Extract the [x, y] coordinate from the center of the cell holding the provided text.  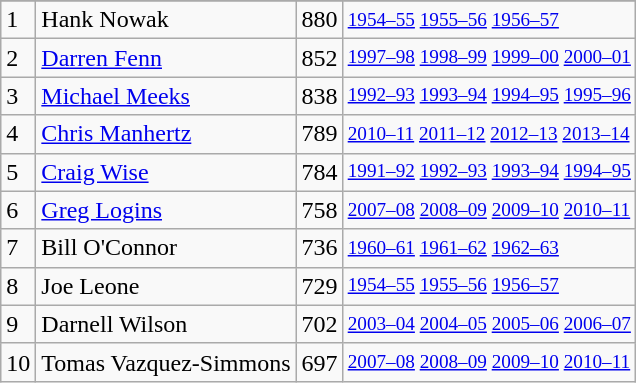
1992–93 1993–94 1994–95 1995–96 [489, 96]
2003–04 2004–05 2005–06 2006–07 [489, 324]
736 [320, 248]
Greg Logins [166, 210]
9 [18, 324]
Craig Wise [166, 172]
1960–61 1961–62 1962–63 [489, 248]
789 [320, 134]
852 [320, 58]
10 [18, 362]
5 [18, 172]
4 [18, 134]
Bill O'Connor [166, 248]
Darren Fenn [166, 58]
Michael Meeks [166, 96]
2010–11 2011–12 2012–13 2013–14 [489, 134]
Hank Nowak [166, 20]
Darnell Wilson [166, 324]
697 [320, 362]
838 [320, 96]
Chris Manhertz [166, 134]
1991–92 1992–93 1993–94 1994–95 [489, 172]
8 [18, 286]
Joe Leone [166, 286]
1997–98 1998–99 1999–00 2000–01 [489, 58]
729 [320, 286]
6 [18, 210]
2 [18, 58]
3 [18, 96]
1 [18, 20]
880 [320, 20]
758 [320, 210]
784 [320, 172]
Tomas Vazquez-Simmons [166, 362]
7 [18, 248]
702 [320, 324]
